Search for the cell housing the specified text and yield its [X, Y] center coordinate. 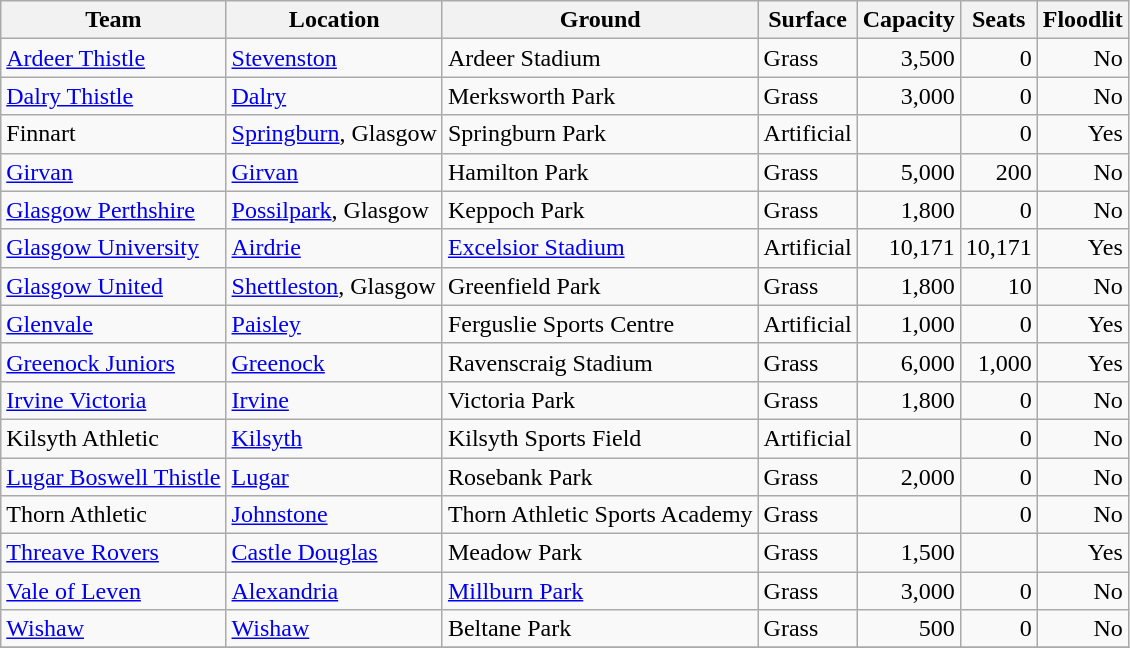
Floodlit [1082, 20]
5,000 [908, 172]
Meadow Park [600, 553]
500 [908, 629]
Ardeer Stadium [600, 58]
Alexandria [334, 591]
Greenfield Park [600, 286]
Glasgow Perthshire [114, 210]
10 [998, 286]
Beltane Park [600, 629]
Rosebank Park [600, 477]
Springburn Park [600, 134]
Excelsior Stadium [600, 248]
Capacity [908, 20]
Ferguslie Sports Centre [600, 324]
Ravenscraig Stadium [600, 362]
Victoria Park [600, 400]
Possilpark, Glasgow [334, 210]
Johnstone [334, 515]
Merksworth Park [600, 96]
Glenvale [114, 324]
Glasgow University [114, 248]
Kilsyth Sports Field [600, 438]
Team [114, 20]
Threave Rovers [114, 553]
Shettleston, Glasgow [334, 286]
Greenock Juniors [114, 362]
Thorn Athletic Sports Academy [600, 515]
200 [998, 172]
Surface [808, 20]
Dalry Thistle [114, 96]
Location [334, 20]
Irvine Victoria [114, 400]
1,500 [908, 553]
2,000 [908, 477]
Glasgow United [114, 286]
Lugar Boswell Thistle [114, 477]
Millburn Park [600, 591]
6,000 [908, 362]
Dalry [334, 96]
Seats [998, 20]
Finnart [114, 134]
Hamilton Park [600, 172]
Lugar [334, 477]
Thorn Athletic [114, 515]
Airdrie [334, 248]
Kilsyth [334, 438]
Irvine [334, 400]
Kilsyth Athletic [114, 438]
Castle Douglas [334, 553]
Ground [600, 20]
Paisley [334, 324]
Springburn, Glasgow [334, 134]
Stevenston [334, 58]
3,500 [908, 58]
Keppoch Park [600, 210]
Greenock [334, 362]
Ardeer Thistle [114, 58]
Vale of Leven [114, 591]
